Locate the cell with the specified text and output its [X, Y] center coordinate. 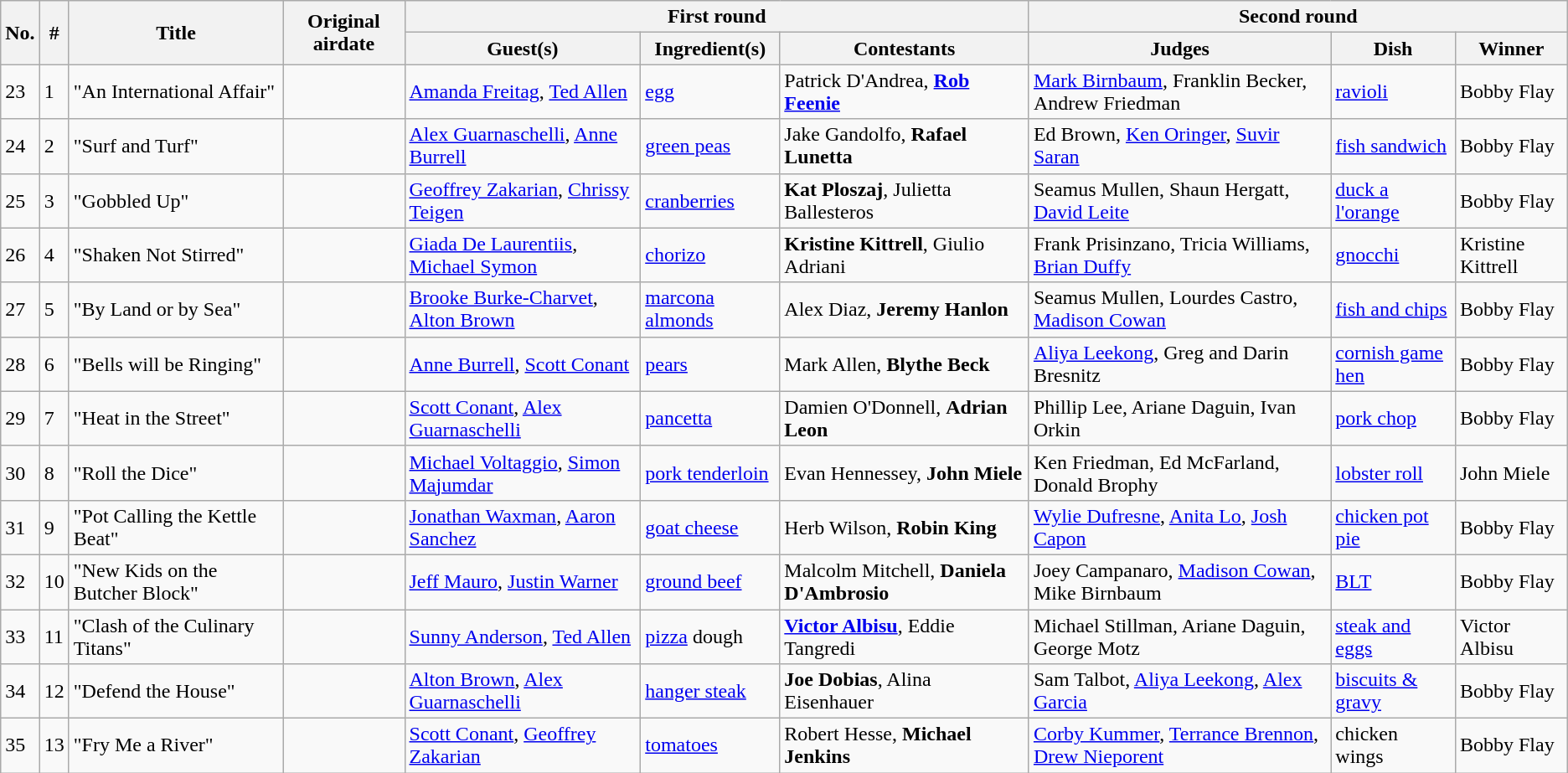
lobster roll [1394, 472]
Joey Campanaro, Madison Cowan, Mike Birnbaum [1179, 581]
Amanda Freitag, Ted Allen [523, 92]
13 [54, 745]
"An International Affair" [176, 92]
Joe Dobias, Alina Eisenhauer [905, 692]
"Gobbled Up" [176, 201]
cranberries [710, 201]
Brooke Burke-Charvet, Alton Brown [523, 310]
Jake Gandolfo, Rafael Lunetta [905, 146]
8 [54, 472]
chorizo [710, 255]
Sunny Anderson, Ted Allen [523, 636]
egg [710, 92]
Geoffrey Zakarian, Chrissy Teigen [523, 201]
Second round [1298, 17]
Frank Prisinzano, Tricia Williams, Brian Duffy [1179, 255]
Michael Stillman, Ariane Daguin, George Motz [1179, 636]
Phillip Lee, Ariane Daguin, Ivan Orkin [1179, 419]
Alex Guarnaschelli, Anne Burrell [523, 146]
Sam Talbot, Aliya Leekong, Alex Garcia [1179, 692]
"Bells will be Ringing" [176, 363]
10 [54, 581]
pork tenderloin [710, 472]
34 [20, 692]
28 [20, 363]
Kristine Kittrell [1511, 255]
cornish game hen [1394, 363]
Mark Allen, Blythe Beck [905, 363]
steak and eggs [1394, 636]
7 [54, 419]
Dish [1394, 49]
ground beef [710, 581]
Seamus Mullen, Shaun Hergatt, David Leite [1179, 201]
"By Land or by Sea" [176, 310]
duck a l'orange [1394, 201]
pears [710, 363]
# [54, 33]
4 [54, 255]
Michael Voltaggio, Simon Majumdar [523, 472]
Alton Brown, Alex Guarnaschelli [523, 692]
Victor Albisu [1511, 636]
Wylie Dufresne, Anita Lo, Josh Capon [1179, 528]
24 [20, 146]
5 [54, 310]
Victor Albisu, Eddie Tangredi [905, 636]
First round [717, 17]
ravioli [1394, 92]
marcona almonds [710, 310]
Anne Burrell, Scott Conant [523, 363]
gnocchi [1394, 255]
John Miele [1511, 472]
"Pot Calling the Kettle Beat" [176, 528]
Winner [1511, 49]
6 [54, 363]
Corby Kummer, Terrance Brennon, Drew Nieporent [1179, 745]
Judges [1179, 49]
goat cheese [710, 528]
Giada De Laurentiis, Michael Symon [523, 255]
biscuits & gravy [1394, 692]
Seamus Mullen, Lourdes Castro, Madison Cowan [1179, 310]
Scott Conant, Geoffrey Zakarian [523, 745]
pork chop [1394, 419]
chicken pot pie [1394, 528]
pancetta [710, 419]
3 [54, 201]
Damien O'Donnell, Adrian Leon [905, 419]
Scott Conant, Alex Guarnaschelli [523, 419]
33 [20, 636]
25 [20, 201]
Robert Hesse, Michael Jenkins [905, 745]
Ingredient(s) [710, 49]
BLT [1394, 581]
26 [20, 255]
9 [54, 528]
29 [20, 419]
12 [54, 692]
No. [20, 33]
Evan Hennessey, John Miele [905, 472]
"Roll the Dice" [176, 472]
Malcolm Mitchell, Daniela D'Ambrosio [905, 581]
Aliya Leekong, Greg and Darin Bresnitz [1179, 363]
Jeff Mauro, Justin Warner [523, 581]
"Clash of the Culinary Titans" [176, 636]
Kristine Kittrell, Giulio Adriani [905, 255]
"Defend the House" [176, 692]
"Surf and Turf" [176, 146]
Kat Ploszaj, Julietta Ballesteros [905, 201]
"Shaken Not Stirred" [176, 255]
23 [20, 92]
11 [54, 636]
Ken Friedman, Ed McFarland, Donald Brophy [1179, 472]
30 [20, 472]
"Heat in the Street" [176, 419]
Original airdate [343, 33]
Title [176, 33]
green peas [710, 146]
Herb Wilson, Robin King [905, 528]
fish and chips [1394, 310]
hanger steak [710, 692]
Ed Brown, Ken Oringer, Suvir Saran [1179, 146]
Alex Diaz, Jeremy Hanlon [905, 310]
Jonathan Waxman, Aaron Sanchez [523, 528]
Contestants [905, 49]
27 [20, 310]
2 [54, 146]
tomatoes [710, 745]
1 [54, 92]
Mark Birnbaum, Franklin Becker, Andrew Friedman [1179, 92]
31 [20, 528]
35 [20, 745]
Guest(s) [523, 49]
Patrick D'Andrea, Rob Feenie [905, 92]
32 [20, 581]
chicken wings [1394, 745]
fish sandwich [1394, 146]
"New Kids on the Butcher Block" [176, 581]
pizza dough [710, 636]
"Fry Me a River" [176, 745]
